Find where the given text appears and provide that cell's center as (x, y) coordinate. 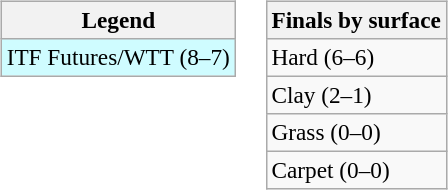
Finals by surface (356, 20)
ITF Futures/WTT (8–7) (118, 57)
Hard (6–6) (356, 57)
Carpet (0–0) (356, 171)
Legend (118, 20)
Clay (2–1) (356, 95)
Grass (0–0) (356, 133)
